For the text-containing cell, return its midpoint in (x, y) coordinate format. 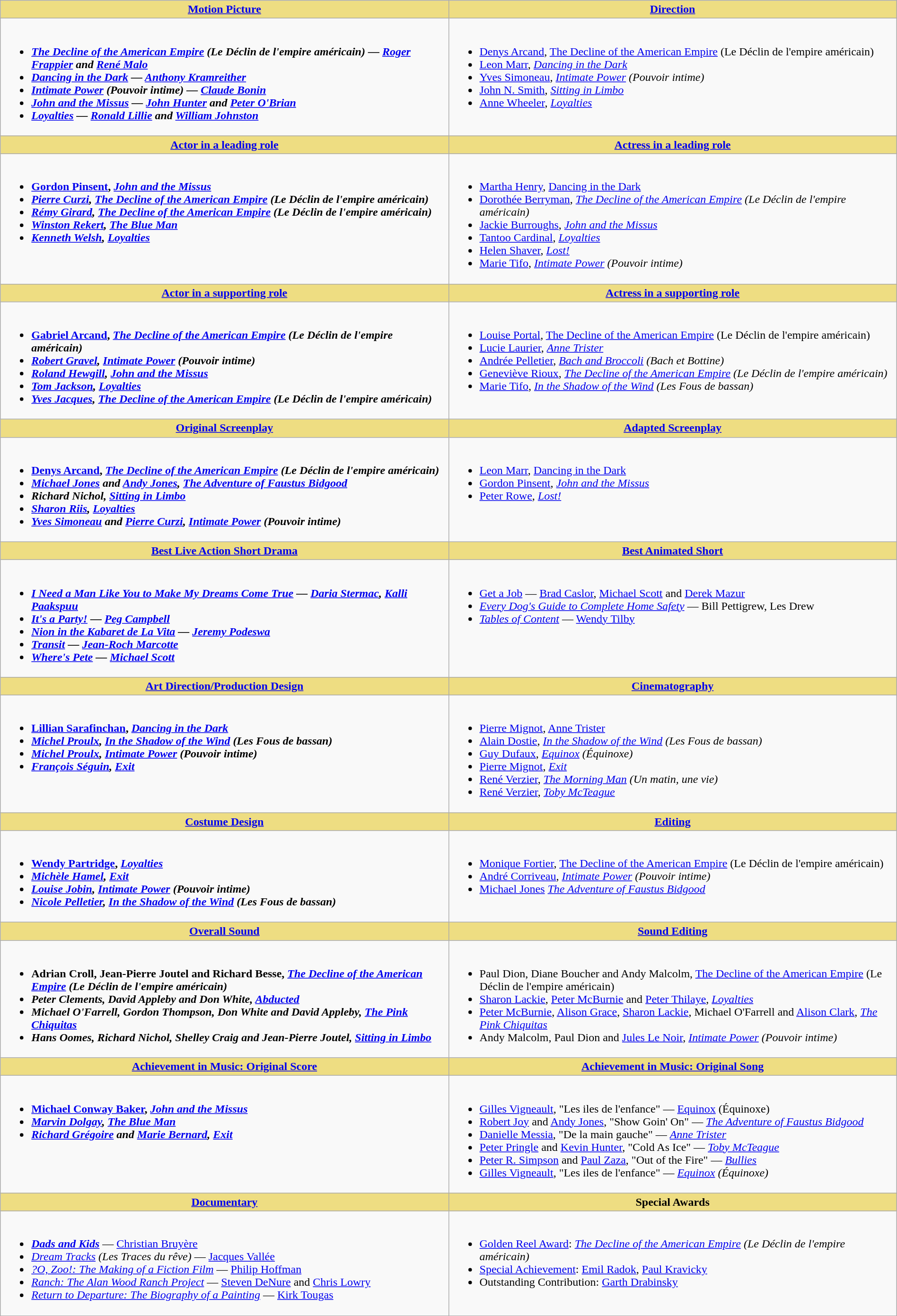
Actress in a supporting role (673, 293)
Actress in a leading role (673, 145)
Achievement in Music: Original Score (224, 1067)
Motion Picture (224, 9)
Best Animated Short (673, 551)
Cinematography (673, 686)
Costume Design (224, 822)
Adapted Screenplay (673, 428)
Michael Conway Baker, John and the MissusMarvin Dolgay, The Blue ManRichard Grégoire and Marie Bernard, Exit (224, 1134)
Actor in a leading role (224, 145)
Best Live Action Short Drama (224, 551)
Special Awards (673, 1202)
Actor in a supporting role (224, 293)
Sound Editing (673, 931)
Original Screenplay (224, 428)
Achievement in Music: Original Song (673, 1067)
Leon Marr, Dancing in the DarkGordon Pinsent, John and the MissusPeter Rowe, Lost! (673, 489)
Overall Sound (224, 931)
Editing (673, 822)
Documentary (224, 1202)
Direction (673, 9)
Art Direction/Production Design (224, 686)
